Pinpoint the cell where the given text exists, returning its [X, Y] midpoint coordinate. 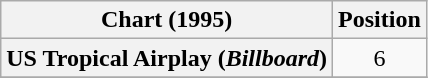
US Tropical Airplay (Billboard) [167, 58]
Chart (1995) [167, 20]
6 [380, 58]
Position [380, 20]
